Search for the cell housing the specified text and yield its [x, y] center coordinate. 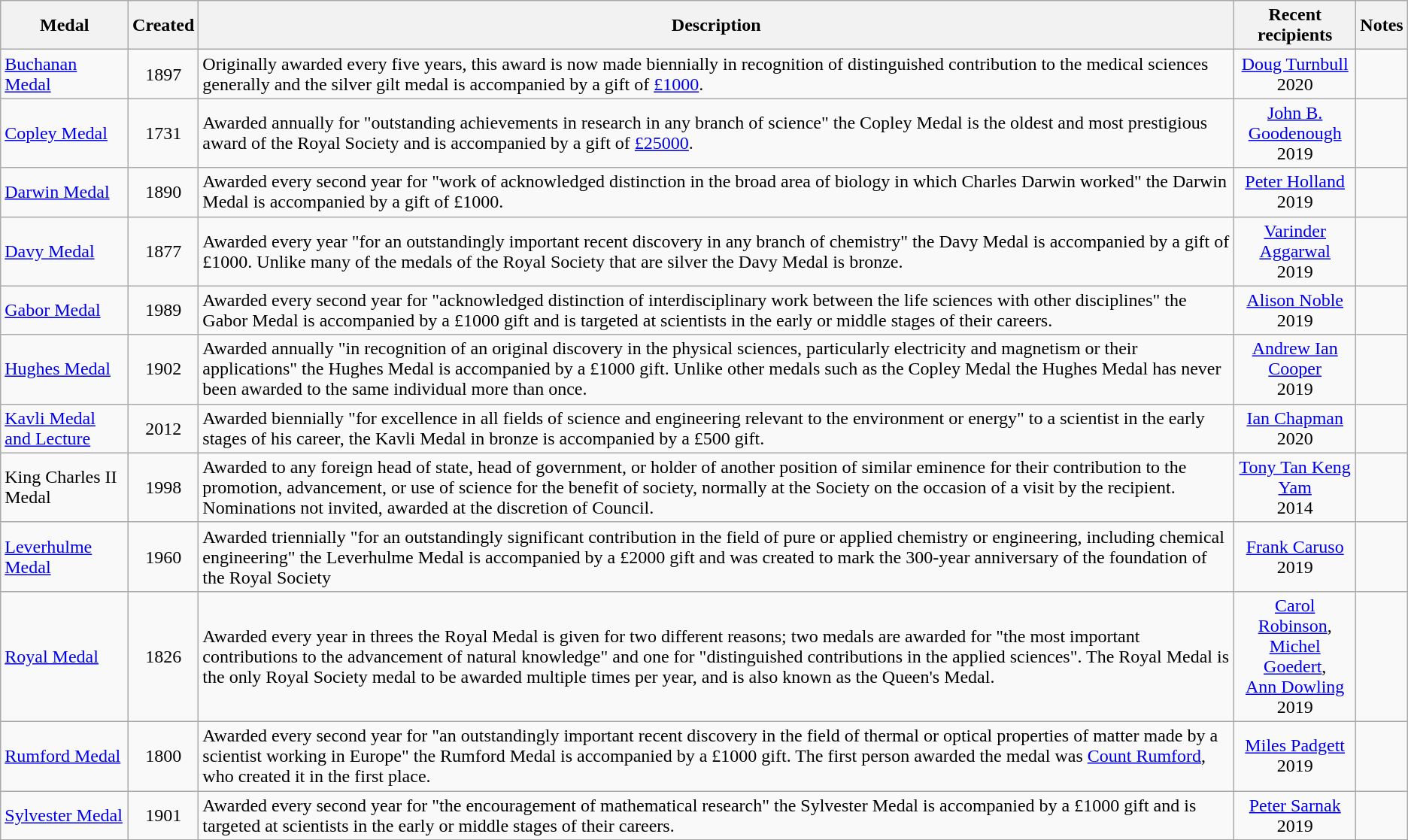
Davy Medal [65, 251]
King Charles II Medal [65, 487]
1897 [164, 74]
1826 [164, 656]
Notes [1382, 26]
1960 [164, 556]
Peter Sarnak 2019 [1295, 815]
Description [716, 26]
1890 [164, 193]
Rumford Medal [65, 756]
1800 [164, 756]
1998 [164, 487]
Darwin Medal [65, 193]
Recent recipients [1295, 26]
1901 [164, 815]
Alison Noble 2019 [1295, 310]
1731 [164, 133]
Varinder Aggarwal 2019 [1295, 251]
Doug Turnbull 2020 [1295, 74]
Tony Tan Keng Yam 2014 [1295, 487]
Sylvester Medal [65, 815]
Royal Medal [65, 656]
Copley Medal [65, 133]
John B. Goodenough 2019 [1295, 133]
Created [164, 26]
Gabor Medal [65, 310]
Hughes Medal [65, 369]
2012 [164, 429]
Medal [65, 26]
Ian Chapman 2020 [1295, 429]
Buchanan Medal [65, 74]
1902 [164, 369]
Andrew Ian Cooper 2019 [1295, 369]
1877 [164, 251]
1989 [164, 310]
Peter Holland 2019 [1295, 193]
Miles Padgett 2019 [1295, 756]
Kavli Medal and Lecture [65, 429]
Frank Caruso 2019 [1295, 556]
Carol Robinson, Michel Goedert,Ann Dowling2019 [1295, 656]
Leverhulme Medal [65, 556]
